Capture the cell that displays the provided text and extract its [x, y] central coordinate. 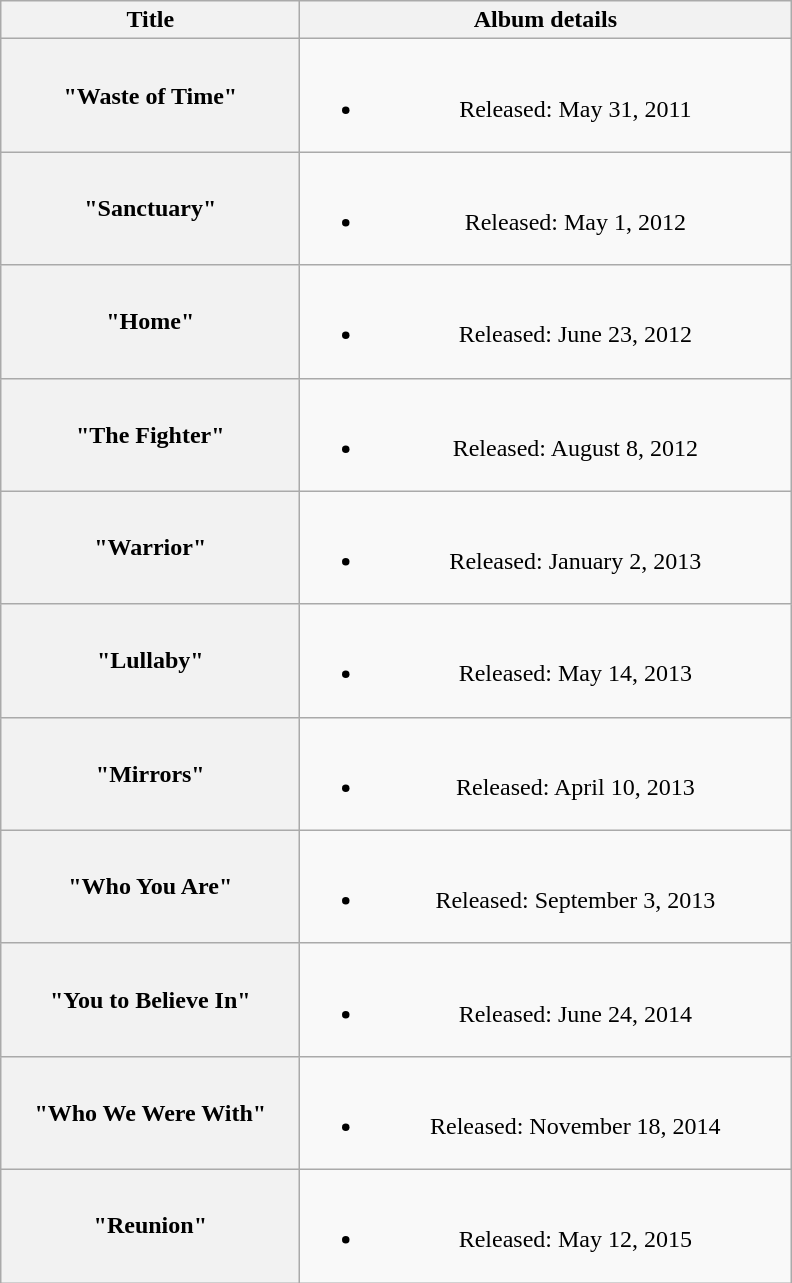
"Lullaby" [150, 660]
Released: May 14, 2013 [546, 660]
Released: May 12, 2015 [546, 1226]
Released: May 1, 2012 [546, 208]
"Home" [150, 322]
Released: January 2, 2013 [546, 548]
Released: August 8, 2012 [546, 434]
"Mirrors" [150, 774]
Title [150, 20]
"You to Believe In" [150, 1000]
Released: June 23, 2012 [546, 322]
Released: April 10, 2013 [546, 774]
"The Fighter" [150, 434]
"Who We Were With" [150, 1112]
Released: June 24, 2014 [546, 1000]
"Who You Are" [150, 886]
Album details [546, 20]
"Reunion" [150, 1226]
Released: November 18, 2014 [546, 1112]
Released: September 3, 2013 [546, 886]
"Sanctuary" [150, 208]
"Waste of Time" [150, 96]
Released: May 31, 2011 [546, 96]
"Warrior" [150, 548]
